Return (X, Y) of the center of cell containing provided text 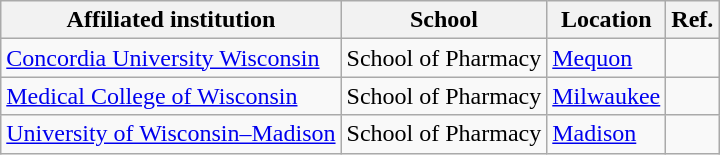
Mequon (606, 58)
University of Wisconsin–Madison (171, 134)
Affiliated institution (171, 20)
Concordia University Wisconsin (171, 58)
Ref. (692, 20)
Location (606, 20)
Milwaukee (606, 96)
Medical College of Wisconsin (171, 96)
Madison (606, 134)
School (444, 20)
